Detect which cell encompasses the target text, then output its (X, Y) center coordinate. 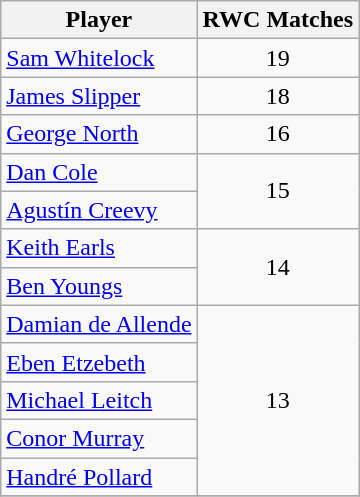
13 (278, 400)
Dan Cole (99, 172)
George North (99, 134)
RWC Matches (278, 20)
Handré Pollard (99, 477)
Agustín Creevy (99, 210)
15 (278, 191)
Keith Earls (99, 248)
Player (99, 20)
Ben Youngs (99, 286)
18 (278, 96)
Eben Etzebeth (99, 362)
Damian de Allende (99, 324)
19 (278, 58)
Sam Whitelock (99, 58)
16 (278, 134)
Michael Leitch (99, 400)
James Slipper (99, 96)
Conor Murray (99, 438)
14 (278, 267)
